Find where the given text appears and provide that cell's center as (X, Y) coordinate. 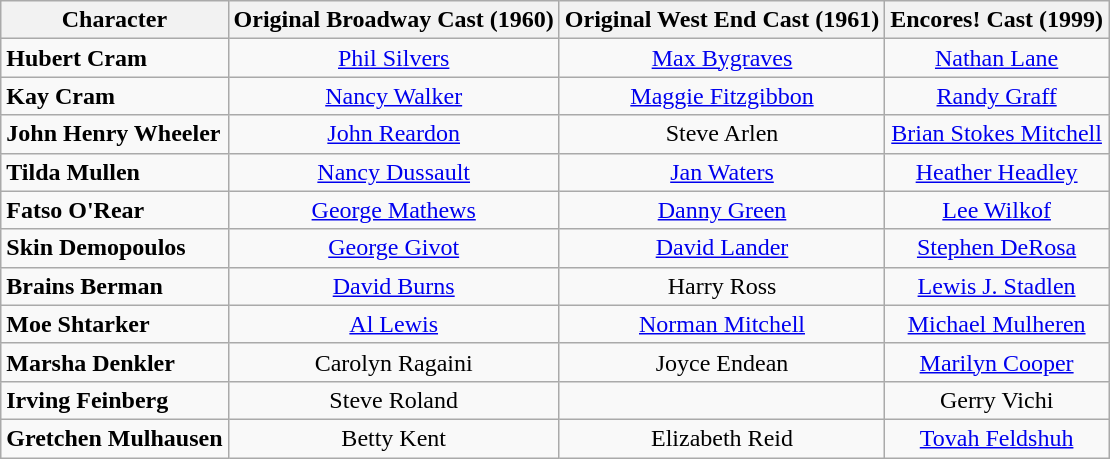
Carolyn Ragaini (394, 362)
Steve Arlen (722, 134)
Marilyn Cooper (997, 362)
Brian Stokes Mitchell (997, 134)
David Lander (722, 248)
Kay Cram (114, 96)
Michael Mulheren (997, 324)
Danny Green (722, 210)
Norman Mitchell (722, 324)
Randy Graff (997, 96)
Marsha Denkler (114, 362)
John Henry Wheeler (114, 134)
Phil Silvers (394, 58)
Moe Shtarker (114, 324)
Maggie Fitzgibbon (722, 96)
Heather Headley (997, 172)
Elizabeth Reid (722, 438)
George Givot (394, 248)
Irving Feinberg (114, 400)
David Burns (394, 286)
Gretchen Mulhausen (114, 438)
Hubert Cram (114, 58)
Fatso O'Rear (114, 210)
Encores! Cast (1999) (997, 20)
Betty Kent (394, 438)
Al Lewis (394, 324)
Lewis J. Stadlen (997, 286)
Character (114, 20)
Nancy Dussault (394, 172)
Nathan Lane (997, 58)
Gerry Vichi (997, 400)
Tovah Feldshuh (997, 438)
Lee Wilkof (997, 210)
Stephen DeRosa (997, 248)
Jan Waters (722, 172)
Original West End Cast (1961) (722, 20)
Joyce Endean (722, 362)
Max Bygraves (722, 58)
Steve Roland (394, 400)
Skin Demopoulos (114, 248)
Brains Berman (114, 286)
Nancy Walker (394, 96)
George Mathews (394, 210)
Original Broadway Cast (1960) (394, 20)
John Reardon (394, 134)
Harry Ross (722, 286)
Tilda Mullen (114, 172)
